Return the (X, Y) coordinate for the center point of the cell that contains the specified text.  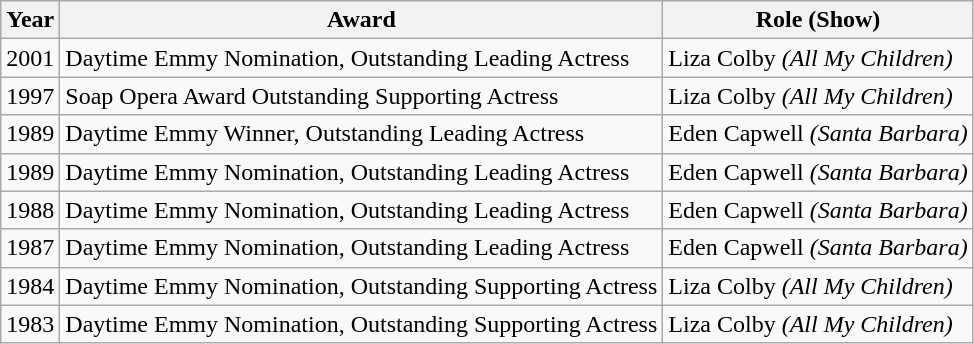
1988 (30, 210)
Year (30, 20)
1983 (30, 324)
Daytime Emmy Winner, Outstanding Leading Actress (362, 134)
1997 (30, 96)
1984 (30, 286)
Soap Opera Award Outstanding Supporting Actress (362, 96)
2001 (30, 58)
Role (Show) (818, 20)
Award (362, 20)
1987 (30, 248)
